Determine the [x, y] coordinate at the center of the cell enclosing the given text.  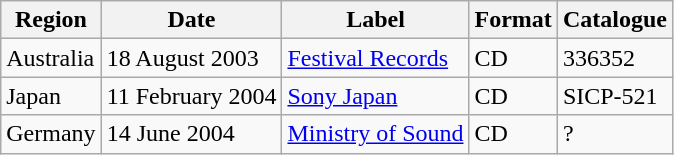
Germany [51, 134]
Catalogue [614, 20]
Region [51, 20]
336352 [614, 58]
Sony Japan [376, 96]
Date [192, 20]
18 August 2003 [192, 58]
Festival Records [376, 58]
Japan [51, 96]
Australia [51, 58]
? [614, 134]
Format [513, 20]
Label [376, 20]
Ministry of Sound [376, 134]
SICP-521 [614, 96]
14 June 2004 [192, 134]
11 February 2004 [192, 96]
